From the cell containing the given text, extract its center point as (x, y) coordinate. 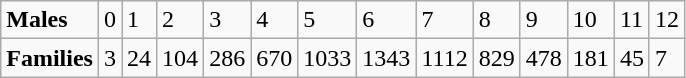
45 (632, 58)
6 (386, 20)
829 (496, 58)
Families (50, 58)
670 (274, 58)
10 (590, 20)
24 (140, 58)
9 (544, 20)
5 (328, 20)
2 (180, 20)
0 (110, 20)
478 (544, 58)
181 (590, 58)
1033 (328, 58)
1 (140, 20)
1343 (386, 58)
4 (274, 20)
11 (632, 20)
104 (180, 58)
286 (228, 58)
Males (50, 20)
12 (666, 20)
8 (496, 20)
1112 (444, 58)
